Find where the given text appears and provide that cell's center as (X, Y) coordinate. 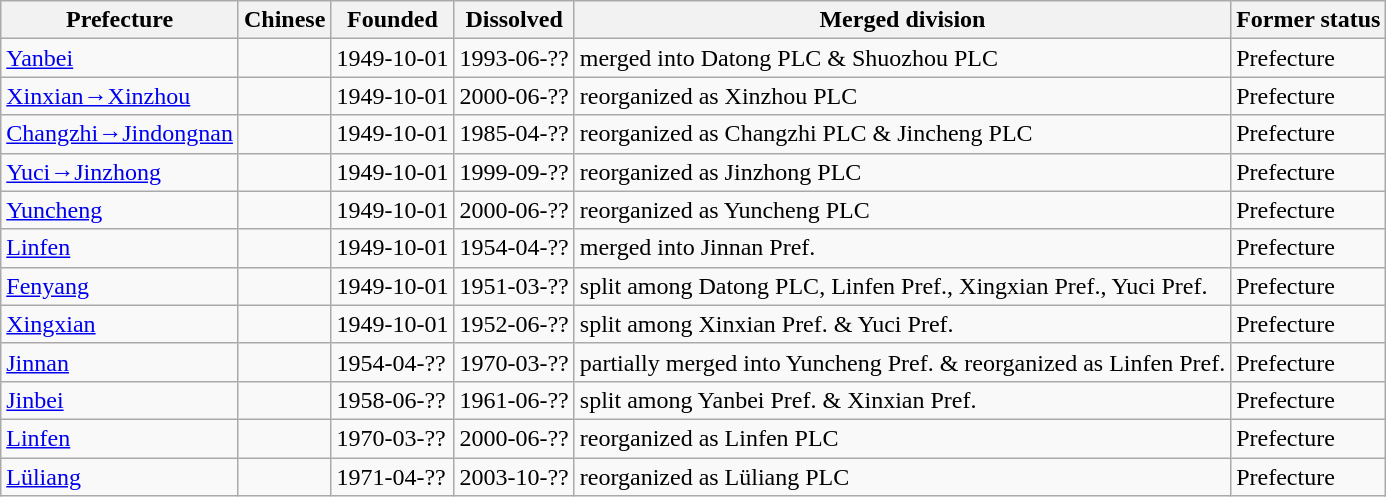
partially merged into Yuncheng Pref. & reorganized as Linfen Pref. (902, 362)
1961-06-?? (514, 400)
Founded (392, 20)
Chinese (284, 20)
Jinnan (120, 362)
1971-04-?? (392, 477)
reorganized as Yuncheng PLC (902, 210)
merged into Datong PLC & Shuozhou PLC (902, 58)
Yuci→Jinzhong (120, 172)
split among Xinxian Pref. & Yuci Pref. (902, 324)
Xinxian→Xinzhou (120, 96)
1985-04-?? (514, 134)
reorganized as Linfen PLC (902, 438)
Xingxian (120, 324)
reorganized as Lüliang PLC (902, 477)
merged into Jinnan Pref. (902, 248)
reorganized as Jinzhong PLC (902, 172)
Merged division (902, 20)
1951-03-?? (514, 286)
1999-09-?? (514, 172)
Fenyang (120, 286)
Jinbei (120, 400)
Former status (1308, 20)
Yanbei (120, 58)
split among Datong PLC, Linfen Pref., Xingxian Pref., Yuci Pref. (902, 286)
Dissolved (514, 20)
1958-06-?? (392, 400)
reorganized as Xinzhou PLC (902, 96)
split among Yanbei Pref. & Xinxian Pref. (902, 400)
2003-10-?? (514, 477)
Changzhi→Jindongnan (120, 134)
1993-06-?? (514, 58)
Yuncheng (120, 210)
1952-06-?? (514, 324)
reorganized as Changzhi PLC & Jincheng PLC (902, 134)
Lüliang (120, 477)
